Scan for the cell matching the given text and deliver its (x, y) coordinate at center. 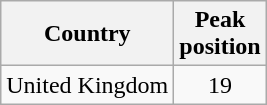
United Kingdom (88, 85)
Country (88, 34)
Peakposition (220, 34)
19 (220, 85)
